Detect which cell encompasses the target text, then output its [X, Y] center coordinate. 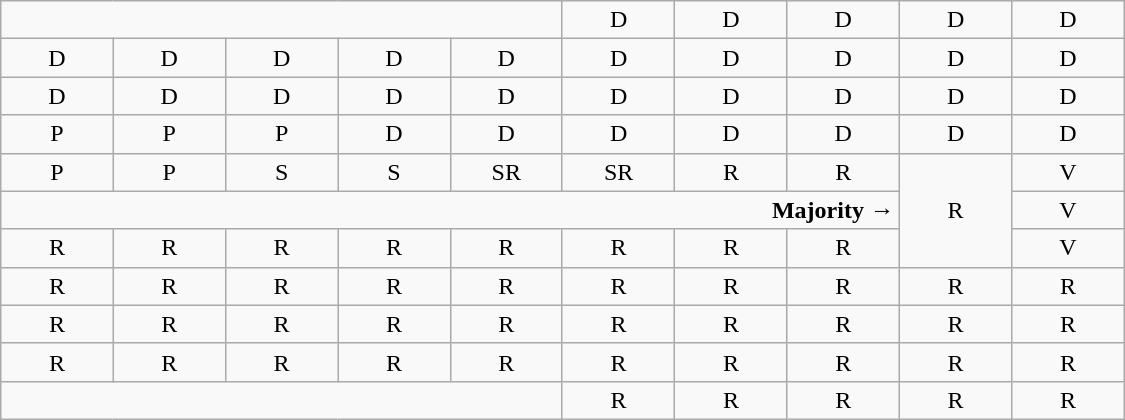
Majority → [450, 210]
